Return (X, Y) of the center of cell containing provided text 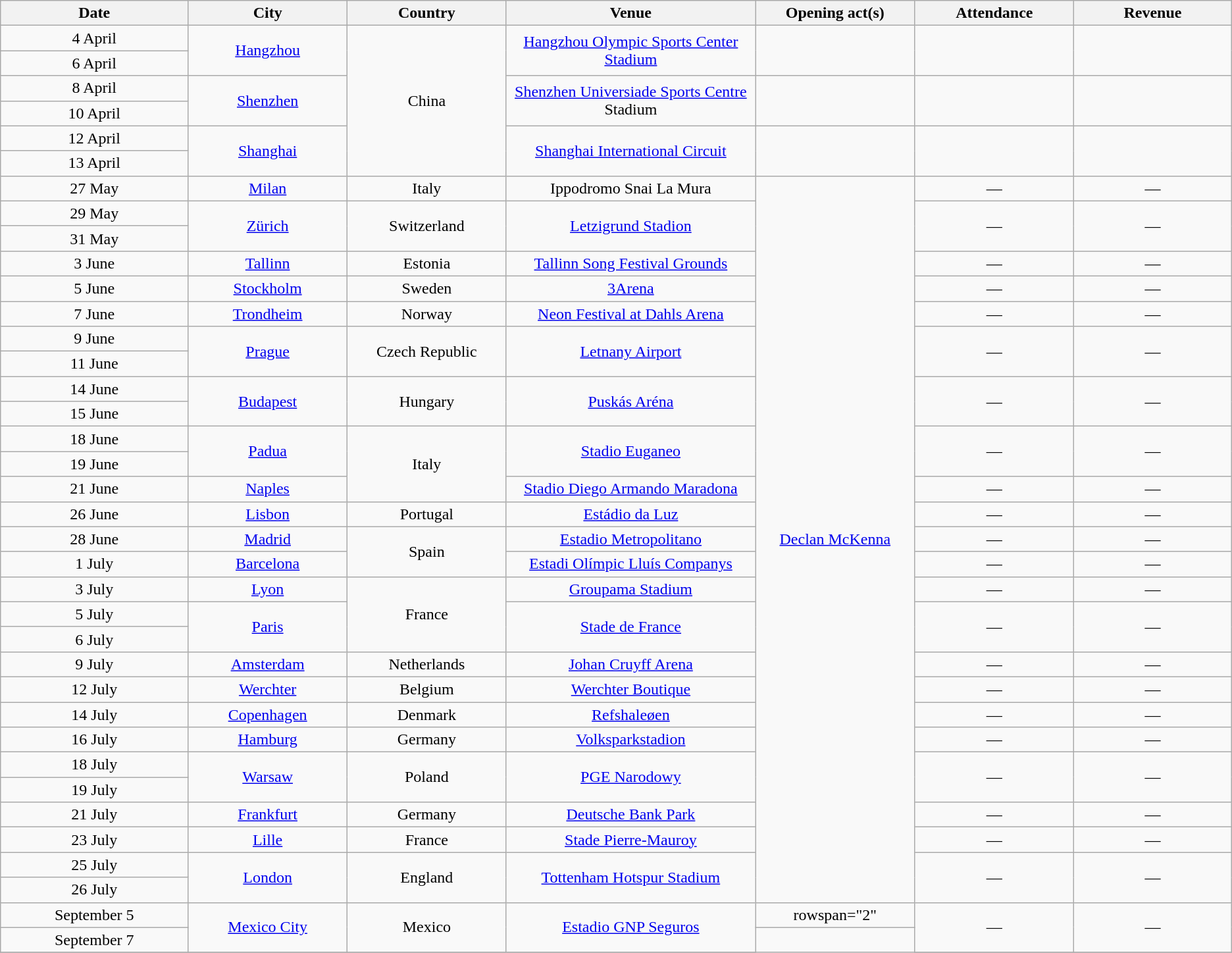
25 July (95, 865)
Zürich (268, 226)
31 May (95, 238)
City (268, 13)
Tallinn Song Festival Grounds (630, 263)
4 April (95, 38)
Lyon (268, 589)
27 May (95, 188)
Estonia (427, 263)
Frankfurt (268, 815)
Revenue (1153, 13)
London (268, 877)
8 April (95, 88)
Lisbon (268, 514)
Netherlands (427, 664)
11 June (95, 364)
Sweden (427, 288)
Opening act(s) (835, 13)
Padua (268, 451)
18 June (95, 439)
September 7 (95, 940)
12 April (95, 138)
Shenzhen Universiade Sports Centre Stadium (630, 101)
Letnany Airport (630, 351)
Mexico City (268, 927)
6 April (95, 63)
Mexico (427, 927)
Volksparkstadion (630, 740)
Attendance (994, 13)
Stockholm (268, 288)
Estadi Olímpic Lluís Companys (630, 564)
Paris (268, 627)
9 June (95, 339)
Denmark (427, 714)
Neon Festival at Dahls Arena (630, 314)
Milan (268, 188)
13 April (95, 163)
Venue (630, 13)
26 June (95, 514)
23 July (95, 840)
Shanghai (268, 151)
Barcelona (268, 564)
Stade Pierre-Mauroy (630, 840)
Portugal (427, 514)
7 June (95, 314)
Norway (427, 314)
Trondheim (268, 314)
Stadio Euganeo (630, 451)
Refshaleøen (630, 714)
Deutsche Bank Park (630, 815)
Tottenham Hotspur Stadium (630, 877)
19 June (95, 464)
Shanghai International Circuit (630, 151)
16 July (95, 740)
Stadio Diego Armando Maradona (630, 489)
Declan McKenna (835, 539)
Stade de France (630, 627)
Budapest (268, 401)
Estadio GNP Seguros (630, 927)
Naples (268, 489)
14 June (95, 389)
England (427, 877)
Warsaw (268, 777)
Amsterdam (268, 664)
14 July (95, 714)
5 July (95, 614)
Poland (427, 777)
Date (95, 13)
19 July (95, 790)
Estadio Metropolitano (630, 539)
Switzerland (427, 226)
5 June (95, 288)
September 5 (95, 915)
Shenzhen (268, 101)
18 July (95, 765)
6 July (95, 639)
Ippodromo Snai La Mura (630, 188)
Estádio da Luz (630, 514)
PGE Narodowy (630, 777)
rowspan="2" (835, 915)
Letzigrund Stadion (630, 226)
28 June (95, 539)
Hangzhou Olympic Sports Center Stadium (630, 51)
Groupama Stadium (630, 589)
29 May (95, 213)
21 July (95, 815)
26 July (95, 890)
9 July (95, 664)
Country (427, 13)
Werchter (268, 689)
21 June (95, 489)
3 July (95, 589)
1 July (95, 564)
Copenhagen (268, 714)
Hangzhou (268, 51)
China (427, 101)
3Arena (630, 288)
15 June (95, 414)
Tallinn (268, 263)
Puskás Aréna (630, 401)
Belgium (427, 689)
3 June (95, 263)
10 April (95, 113)
Czech Republic (427, 351)
Hungary (427, 401)
Spain (427, 552)
12 July (95, 689)
Prague (268, 351)
Madrid (268, 539)
Johan Cruyff Arena (630, 664)
Werchter Boutique (630, 689)
Lille (268, 840)
Hamburg (268, 740)
